Determine the [X, Y] coordinate at the center of the cell enclosing the given text.  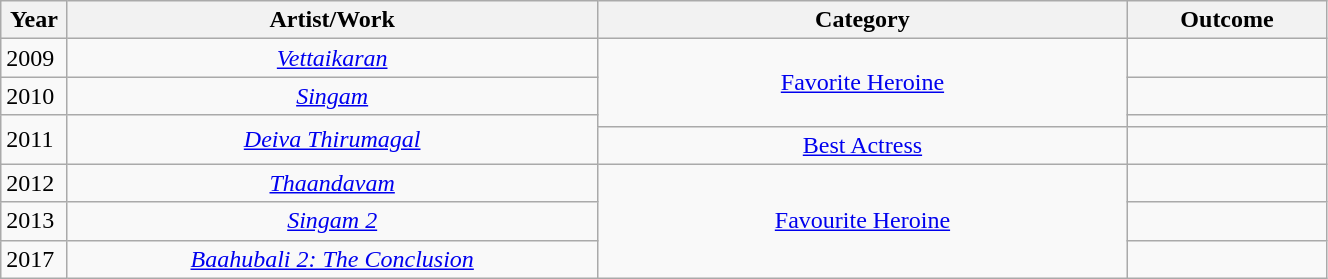
Deiva Thirumagal [332, 140]
Year [34, 20]
2013 [34, 221]
Best Actress [862, 145]
Outcome [1228, 20]
Artist/Work [332, 20]
Category [862, 20]
2010 [34, 96]
2009 [34, 58]
Thaandavam [332, 183]
Singam [332, 96]
Favourite Heroine [862, 221]
Favorite Heroine [862, 82]
Vettaikaran [332, 58]
Singam 2 [332, 221]
Baahubali 2: The Conclusion [332, 259]
2012 [34, 183]
2017 [34, 259]
2011 [34, 140]
